Pinpoint the cell where the given text exists, returning its (x, y) midpoint coordinate. 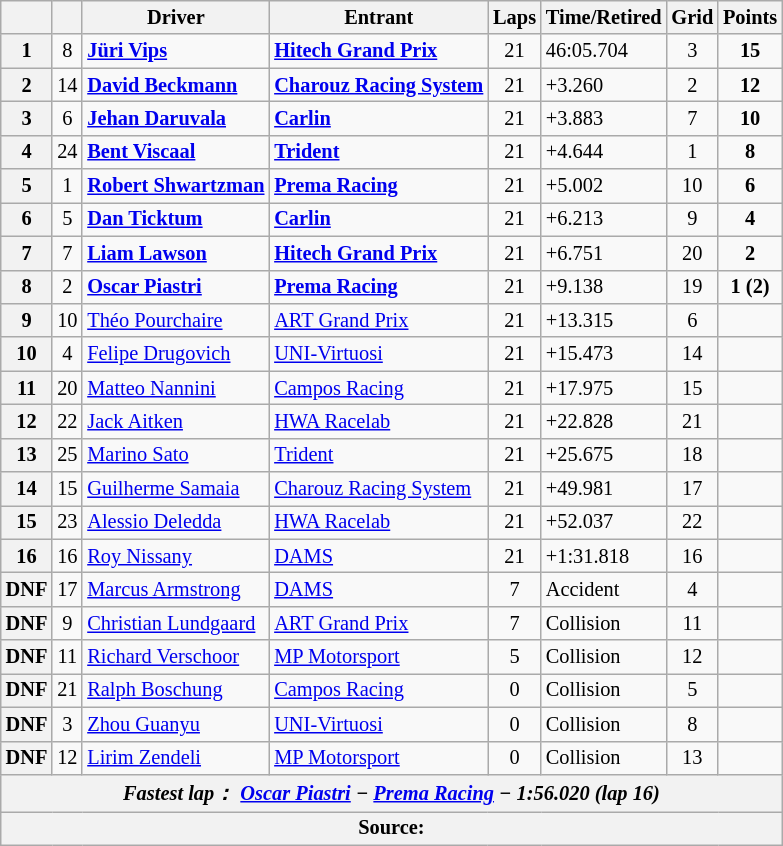
25 (67, 455)
24 (67, 152)
Accident (604, 589)
Alessio Deledda (176, 522)
Jack Aitken (176, 421)
+25.675 (604, 455)
18 (692, 455)
Lirim Zendeli (176, 758)
46:05.704 (604, 51)
Marcus Armstrong (176, 589)
+6.751 (604, 253)
19 (692, 287)
+3.883 (604, 118)
+6.213 (604, 219)
Grid (692, 17)
Oscar Piastri (176, 287)
+13.315 (604, 320)
Roy Nissany (176, 556)
+22.828 (604, 421)
Jüri Vips (176, 51)
+49.981 (604, 489)
David Beckmann (176, 85)
Liam Lawson (176, 253)
Laps (514, 17)
Driver (176, 17)
Guilherme Samaia (176, 489)
Entrant (378, 17)
+52.037 (604, 522)
Marino Sato (176, 455)
Matteo Nannini (176, 388)
+4.644 (604, 152)
Felipe Drugovich (176, 354)
Time/Retired (604, 17)
Robert Shwartzman (176, 186)
Jehan Daruvala (176, 118)
Points (750, 17)
Dan Ticktum (176, 219)
1 (2) (750, 287)
Bent Viscaal (176, 152)
Christian Lundgaard (176, 623)
Richard Verschoor (176, 657)
+17.975 (604, 388)
+5.002 (604, 186)
Théo Pourchaire (176, 320)
Ralph Boschung (176, 690)
Source: (392, 828)
+3.260 (604, 85)
23 (67, 522)
Zhou Guanyu (176, 724)
+15.473 (604, 354)
+1:31.818 (604, 556)
Fastest lap： Oscar Piastri − Prema Racing − 1:56.020 (lap 16) (392, 792)
+9.138 (604, 287)
